Scan for the cell matching the given text and deliver its (X, Y) coordinate at center. 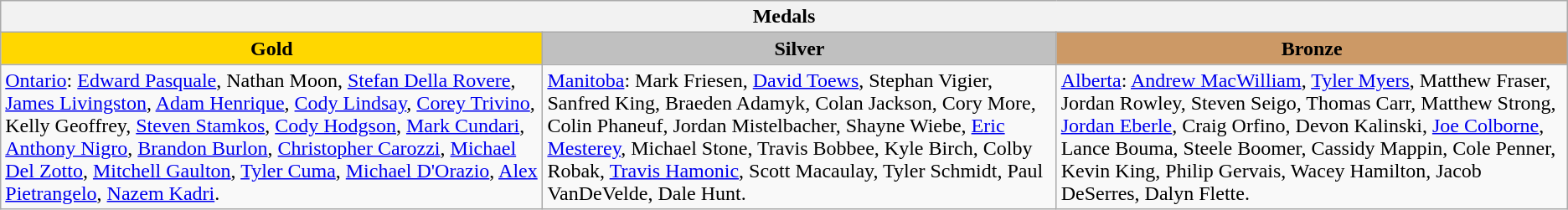
Bronze (1312, 49)
Gold (271, 49)
Silver (799, 49)
Medals (784, 17)
